Detect which cell encompasses the target text, then output its [X, Y] center coordinate. 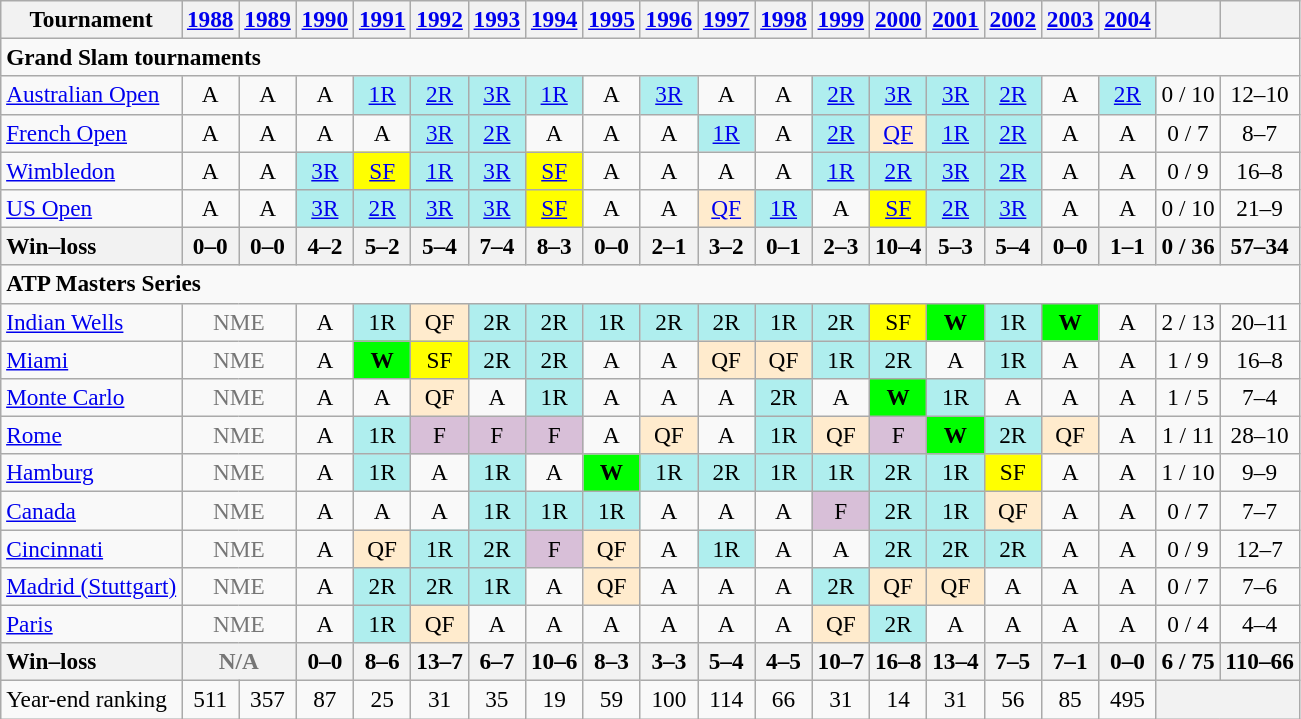
7–7 [1260, 510]
2003 [1070, 19]
56 [1012, 699]
20–11 [1260, 322]
1 / 10 [1188, 473]
US Open [92, 208]
Grand Slam tournaments [650, 57]
2–3 [840, 246]
59 [612, 699]
1999 [840, 19]
3–3 [668, 662]
10–6 [554, 662]
French Open [92, 133]
21–9 [1260, 208]
12–7 [1260, 548]
5–2 [382, 246]
1994 [554, 19]
1 / 9 [1188, 359]
Canada [92, 510]
1–1 [1128, 246]
495 [1128, 699]
13–4 [956, 662]
0 / 4 [1188, 624]
1995 [612, 19]
1997 [726, 19]
1991 [382, 19]
Wimbledon [92, 170]
9–9 [1260, 473]
57–34 [1260, 246]
2–1 [668, 246]
Hamburg [92, 473]
4–5 [784, 662]
N/A [240, 662]
Paris [92, 624]
ATP Masters Series [650, 284]
66 [784, 699]
1990 [324, 19]
Miami [92, 359]
2 / 13 [1188, 322]
Monte Carlo [92, 397]
1996 [668, 19]
87 [324, 699]
7–5 [1012, 662]
1998 [784, 19]
5–3 [956, 246]
1 / 11 [1188, 435]
1992 [440, 19]
1988 [210, 19]
7–1 [1070, 662]
1993 [496, 19]
12–10 [1260, 95]
4–4 [1260, 624]
19 [554, 699]
35 [496, 699]
Cincinnati [92, 548]
2000 [898, 19]
0 / 36 [1188, 246]
10–7 [840, 662]
8–7 [1260, 133]
Indian Wells [92, 322]
511 [210, 699]
110–66 [1260, 662]
100 [668, 699]
13–7 [440, 662]
Australian Open [92, 95]
Madrid (Stuttgart) [92, 586]
1 / 5 [1188, 397]
6 / 75 [1188, 662]
2004 [1128, 19]
2001 [956, 19]
28–10 [1260, 435]
Tournament [92, 19]
10–4 [898, 246]
4–2 [324, 246]
357 [268, 699]
114 [726, 699]
2002 [1012, 19]
6–7 [496, 662]
Rome [92, 435]
14 [898, 699]
7–6 [1260, 586]
0–1 [784, 246]
85 [1070, 699]
25 [382, 699]
3–2 [726, 246]
8–6 [382, 662]
Year-end ranking [92, 699]
1989 [268, 19]
